Pinpoint the cell where the given text exists, returning its (x, y) midpoint coordinate. 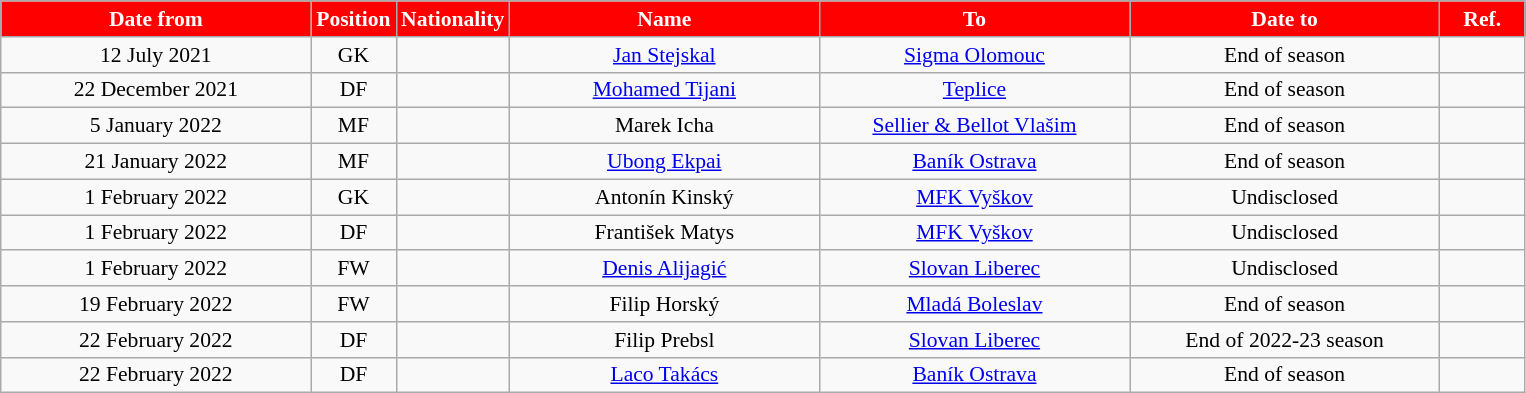
Jan Stejskal (664, 55)
Sellier & Bellot Vlašim (974, 126)
Date from (156, 19)
František Matys (664, 233)
19 February 2022 (156, 304)
Laco Takács (664, 375)
Filip Horský (664, 304)
12 July 2021 (156, 55)
To (974, 19)
Mladá Boleslav (974, 304)
Mohamed Tijani (664, 90)
Teplice (974, 90)
22 December 2021 (156, 90)
21 January 2022 (156, 162)
Ubong Ekpai (664, 162)
Antonín Kinský (664, 197)
Nationality (452, 19)
Position (354, 19)
Filip Prebsl (664, 340)
End of 2022-23 season (1285, 340)
Name (664, 19)
Date to (1285, 19)
Marek Icha (664, 126)
Denis Alijagić (664, 269)
5 January 2022 (156, 126)
Ref. (1482, 19)
Sigma Olomouc (974, 55)
